Output the (x, y) coordinate of the center of the cell containing the given text.  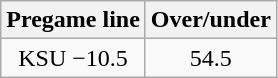
Over/under (210, 20)
Pregame line (74, 20)
KSU −10.5 (74, 58)
54.5 (210, 58)
